Locate the cell with the specified text and output its (X, Y) center coordinate. 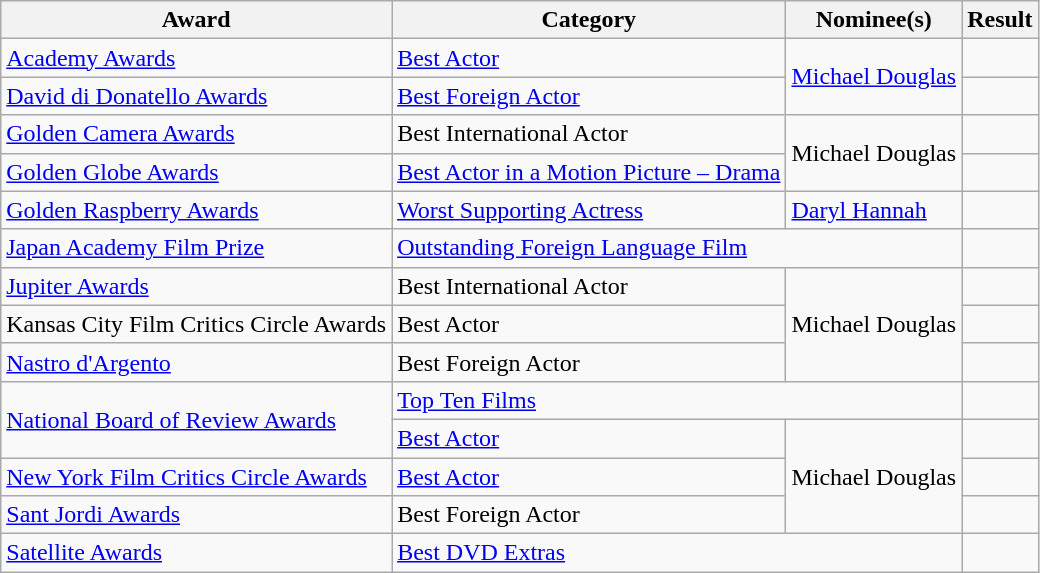
Worst Supporting Actress (589, 210)
Golden Camera Awards (196, 134)
Best Actor in a Motion Picture – Drama (589, 172)
Sant Jordi Awards (196, 515)
Golden Globe Awards (196, 172)
Academy Awards (196, 58)
Outstanding Foreign Language Film (677, 248)
Japan Academy Film Prize (196, 248)
Top Ten Films (677, 400)
David di Donatello Awards (196, 96)
Daryl Hannah (874, 210)
Nominee(s) (874, 20)
New York Film Critics Circle Awards (196, 477)
National Board of Review Awards (196, 419)
Award (196, 20)
Nastro d'Argento (196, 362)
Golden Raspberry Awards (196, 210)
Satellite Awards (196, 553)
Result (1000, 20)
Best DVD Extras (677, 553)
Category (589, 20)
Jupiter Awards (196, 286)
Kansas City Film Critics Circle Awards (196, 324)
